Provide the (x, y) coordinate of the cell's center where the given text is located.  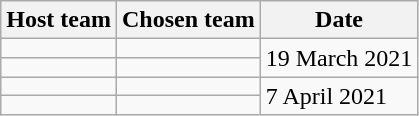
19 March 2021 (339, 58)
Chosen team (188, 20)
Date (339, 20)
7 April 2021 (339, 96)
Host team (59, 20)
